Return [X, Y] of the center of cell containing provided text 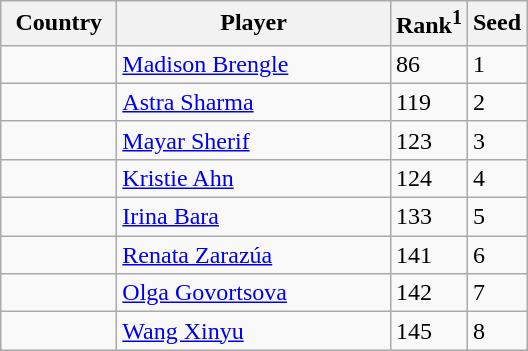
Seed [496, 24]
Astra Sharma [254, 102]
8 [496, 331]
Mayar Sherif [254, 140]
Rank1 [428, 24]
Wang Xinyu [254, 331]
141 [428, 255]
145 [428, 331]
Renata Zarazúa [254, 255]
Player [254, 24]
3 [496, 140]
5 [496, 217]
6 [496, 255]
Olga Govortsova [254, 293]
133 [428, 217]
124 [428, 178]
123 [428, 140]
2 [496, 102]
Irina Bara [254, 217]
7 [496, 293]
Kristie Ahn [254, 178]
1 [496, 64]
Country [59, 24]
119 [428, 102]
Madison Brengle [254, 64]
142 [428, 293]
4 [496, 178]
86 [428, 64]
